Search for the cell housing the specified text and yield its (X, Y) center coordinate. 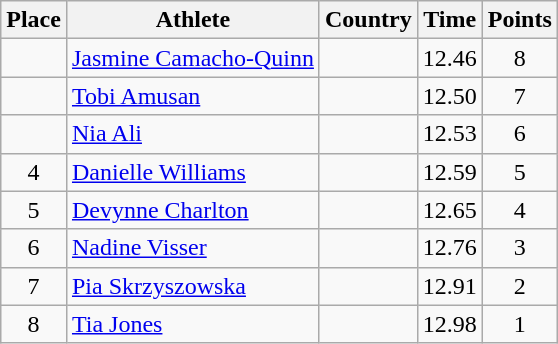
2 (520, 286)
Tia Jones (192, 324)
Points (520, 20)
12.46 (450, 58)
1 (520, 324)
Place (34, 20)
12.53 (450, 134)
Athlete (192, 20)
Pia Skrzyszowska (192, 286)
12.91 (450, 286)
Devynne Charlton (192, 210)
Danielle Williams (192, 172)
12.65 (450, 210)
Time (450, 20)
Tobi Amusan (192, 96)
12.76 (450, 248)
Country (368, 20)
Nia Ali (192, 134)
12.98 (450, 324)
3 (520, 248)
12.50 (450, 96)
Nadine Visser (192, 248)
Jasmine Camacho-Quinn (192, 58)
12.59 (450, 172)
